Pinpoint the cell where the given text exists, returning its [X, Y] midpoint coordinate. 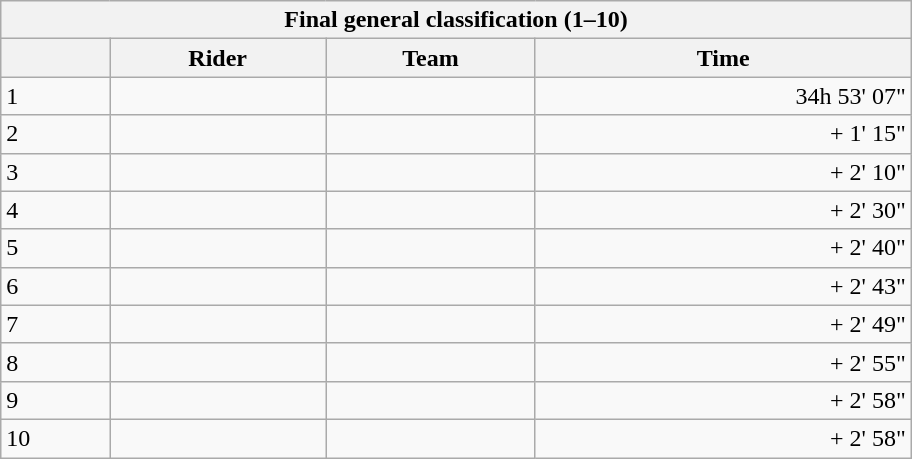
+ 2' 55" [723, 362]
3 [56, 172]
+ 2' 49" [723, 324]
2 [56, 134]
+ 2' 30" [723, 210]
8 [56, 362]
+ 2' 40" [723, 248]
10 [56, 438]
4 [56, 210]
+ 2' 10" [723, 172]
+ 1' 15" [723, 134]
+ 2' 43" [723, 286]
Team [430, 58]
34h 53' 07" [723, 96]
6 [56, 286]
Time [723, 58]
7 [56, 324]
1 [56, 96]
Final general classification (1–10) [456, 20]
9 [56, 400]
5 [56, 248]
Rider [218, 58]
